From the cell containing the given text, extract its center point as (x, y) coordinate. 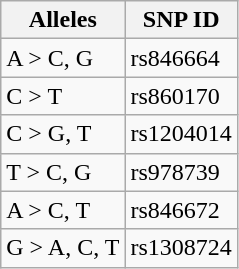
rs1204014 (181, 134)
G > A, C, T (63, 248)
C > T (63, 96)
T > C, G (63, 172)
SNP ID (181, 20)
rs1308724 (181, 248)
A > C, G (63, 58)
rs978739 (181, 172)
rs860170 (181, 96)
A > C, T (63, 210)
Alleles (63, 20)
C > G, T (63, 134)
rs846664 (181, 58)
rs846672 (181, 210)
